Find where the given text appears and provide that cell's center as (X, Y) coordinate. 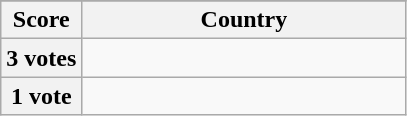
1 vote (42, 96)
Country (244, 20)
3 votes (42, 58)
Score (42, 20)
